Output the (X, Y) coordinate of the center of the cell containing the given text.  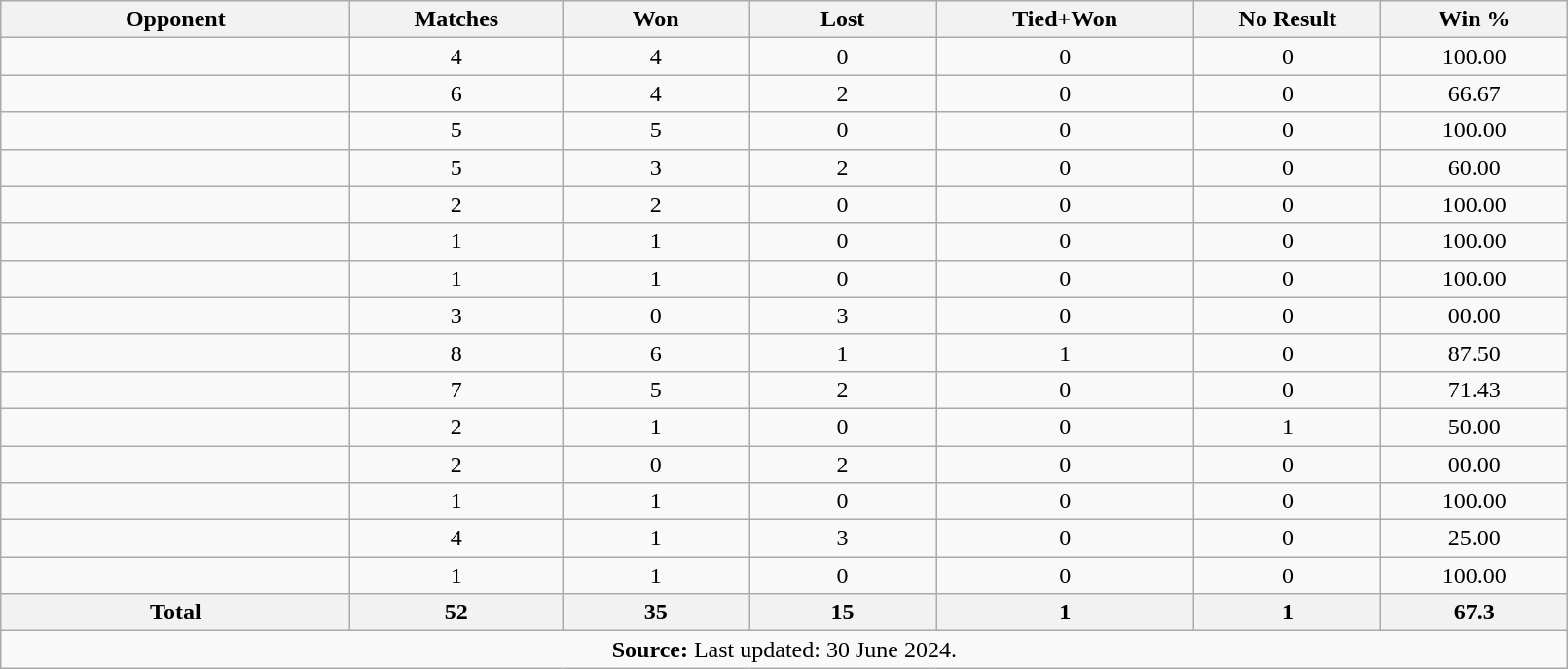
71.43 (1475, 390)
Opponent (175, 19)
66.67 (1475, 93)
8 (456, 353)
7 (456, 390)
15 (843, 613)
Tied+Won (1065, 19)
No Result (1288, 19)
60.00 (1475, 167)
Won (656, 19)
67.3 (1475, 613)
25.00 (1475, 539)
Lost (843, 19)
Matches (456, 19)
Win % (1475, 19)
Total (175, 613)
Source: Last updated: 30 June 2024. (784, 650)
52 (456, 613)
35 (656, 613)
87.50 (1475, 353)
50.00 (1475, 427)
